Scan for the cell matching the given text and deliver its [x, y] coordinate at center. 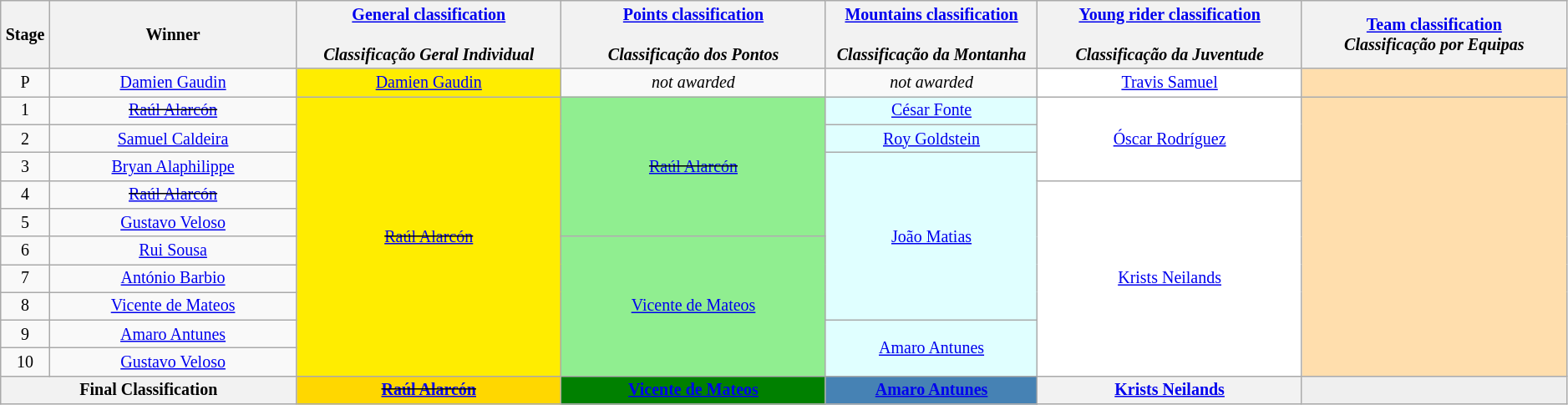
9 [25, 334]
6 [25, 251]
10 [25, 362]
General classificationClassificação Geral Individual [429, 35]
4 [25, 194]
Samuel Caldeira [173, 139]
Roy Goldstein [931, 139]
Rui Sousa [173, 251]
César Fonte [931, 110]
Mountains classificationClassificação da Montanha [931, 35]
Winner [173, 35]
Bryan Alaphilippe [173, 167]
Young rider classificationClassificação da Juventude [1170, 35]
Points classificationClassificação dos Pontos [693, 35]
Team classificationClassificação por Equipas [1434, 35]
2 [25, 139]
1 [25, 110]
Final Classification [149, 391]
P [25, 84]
Travis Samuel [1170, 84]
Stage [25, 35]
Óscar Rodríguez [1170, 139]
3 [25, 167]
João Matias [931, 237]
7 [25, 279]
António Barbio [173, 279]
8 [25, 306]
5 [25, 222]
